Scan for the cell matching the given text and deliver its (X, Y) coordinate at center. 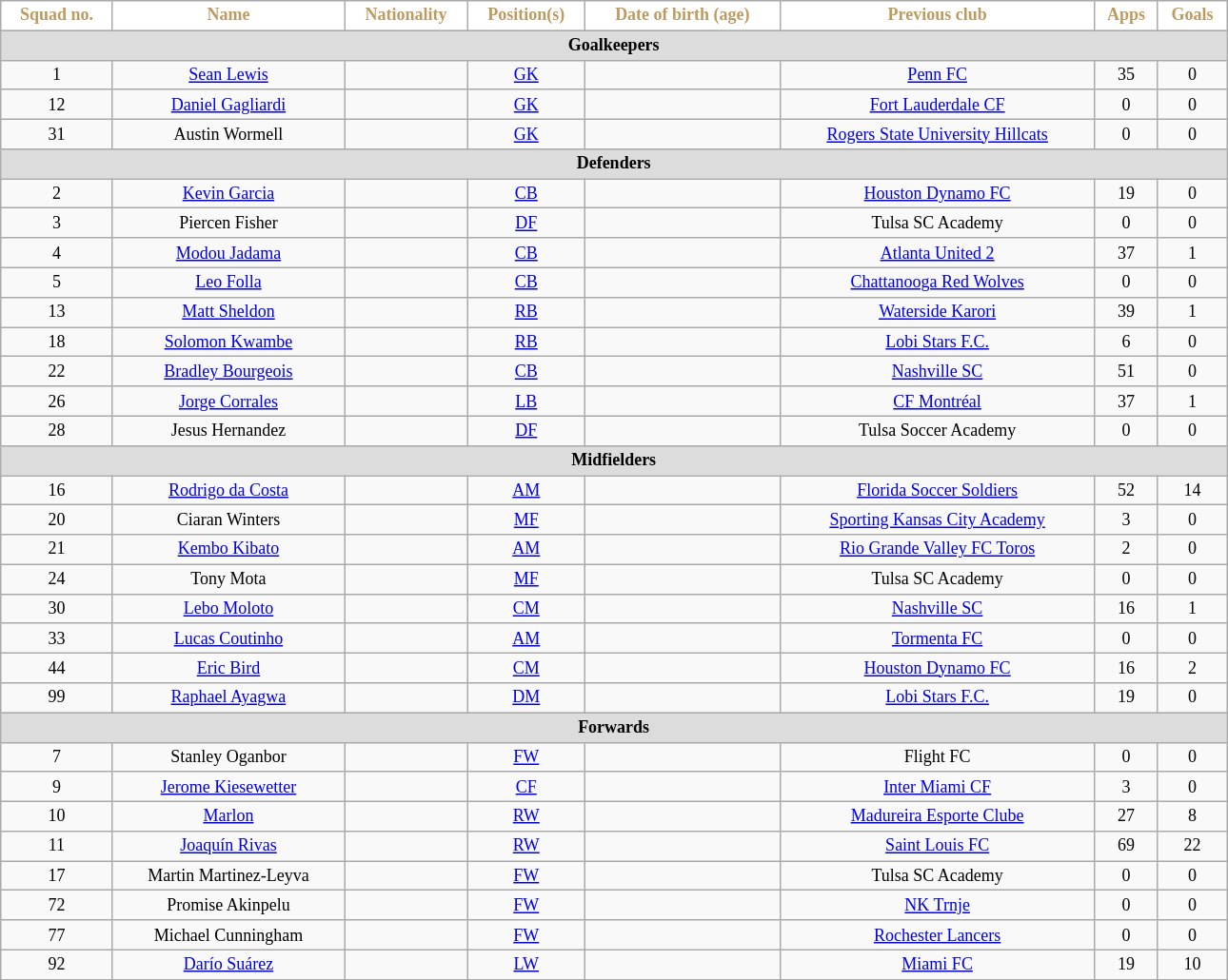
Piercen Fisher (228, 223)
Rodrigo da Costa (228, 491)
Rio Grande Valley FC Toros (938, 550)
99 (57, 698)
DM (525, 698)
Solomon Kwambe (228, 343)
Raphael Ayagwa (228, 698)
Bradley Bourgeois (228, 371)
LW (525, 965)
27 (1127, 816)
28 (57, 430)
Austin Wormell (228, 133)
33 (57, 637)
Atlanta United 2 (938, 253)
35 (1127, 74)
Waterside Karori (938, 312)
Leo Folla (228, 282)
Jerome Kiesewetter (228, 786)
Miami FC (938, 965)
Flight FC (938, 757)
Midfielders (614, 461)
51 (1127, 371)
Name (228, 15)
6 (1127, 343)
Jorge Corrales (228, 402)
Sean Lewis (228, 74)
13 (57, 312)
Daniel Gagliardi (228, 105)
Matt Sheldon (228, 312)
Stanley Oganbor (228, 757)
Tony Mota (228, 578)
Previous club (938, 15)
Fort Lauderdale CF (938, 105)
Tulsa Soccer Academy (938, 430)
21 (57, 550)
Eric Bird (228, 668)
Florida Soccer Soldiers (938, 491)
Joaquín Rivas (228, 847)
Michael Cunningham (228, 934)
Goalkeepers (614, 46)
11 (57, 847)
Goals (1192, 15)
14 (1192, 491)
Lucas Coutinho (228, 637)
Penn FC (938, 74)
4 (57, 253)
Defenders (614, 164)
Chattanooga Red Wolves (938, 282)
Date of birth (age) (682, 15)
Position(s) (525, 15)
26 (57, 402)
18 (57, 343)
NK Trnje (938, 906)
69 (1127, 847)
52 (1127, 491)
44 (57, 668)
20 (57, 519)
31 (57, 133)
Martin Martinez-Leyva (228, 875)
77 (57, 934)
7 (57, 757)
12 (57, 105)
8 (1192, 816)
Ciaran Winters (228, 519)
Inter Miami CF (938, 786)
Darío Suárez (228, 965)
Nationality (406, 15)
Madureira Esporte Clube (938, 816)
Sporting Kansas City Academy (938, 519)
30 (57, 609)
92 (57, 965)
Kevin Garcia (228, 194)
Kembo Kibato (228, 550)
Rogers State University Hillcats (938, 133)
Jesus Hernandez (228, 430)
Modou Jadama (228, 253)
Squad no. (57, 15)
5 (57, 282)
Forwards (614, 727)
Rochester Lancers (938, 934)
CF Montréal (938, 402)
LB (525, 402)
Apps (1127, 15)
24 (57, 578)
17 (57, 875)
Lebo Moloto (228, 609)
Promise Akinpelu (228, 906)
Tormenta FC (938, 637)
9 (57, 786)
72 (57, 906)
Marlon (228, 816)
39 (1127, 312)
CF (525, 786)
Saint Louis FC (938, 847)
